Pinpoint the cell where the given text exists, returning its [x, y] midpoint coordinate. 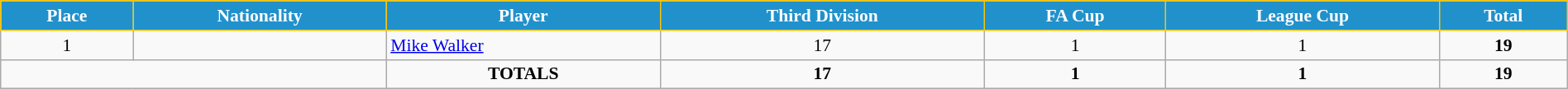
League Cup [1303, 16]
TOTALS [523, 74]
FA Cup [1075, 16]
Mike Walker [523, 45]
Total [1503, 16]
Place [67, 16]
Player [523, 16]
Third Division [822, 16]
Nationality [260, 16]
